Extract the [X, Y] coordinate from the center of the cell holding the provided text.  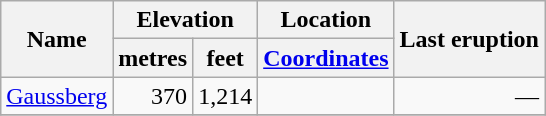
Coordinates [326, 58]
370 [153, 96]
Name [57, 39]
Location [326, 20]
metres [153, 58]
feet [226, 58]
1,214 [226, 96]
Elevation [186, 20]
— [469, 96]
Last eruption [469, 39]
Gaussberg [57, 96]
